Find where the given text appears and provide that cell's center as [x, y] coordinate. 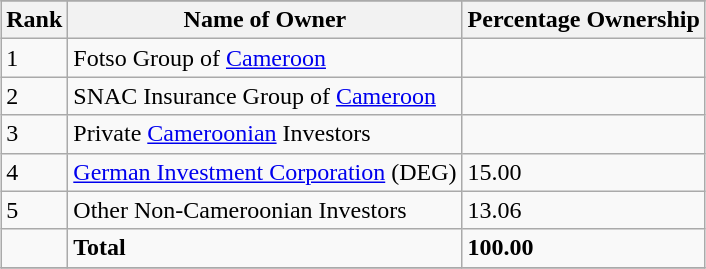
2 [34, 96]
Total [265, 248]
4 [34, 172]
13.06 [584, 210]
Private Cameroonian Investors [265, 134]
Fotso Group of Cameroon [265, 58]
1 [34, 58]
15.00 [584, 172]
SNAC Insurance Group of Cameroon [265, 96]
German Investment Corporation (DEG) [265, 172]
Other Non-Cameroonian Investors [265, 210]
5 [34, 210]
Rank [34, 20]
100.00 [584, 248]
Percentage Ownership [584, 20]
Name of Owner [265, 20]
3 [34, 134]
